Provide the (X, Y) coordinate of the cell's center where the given text is located.  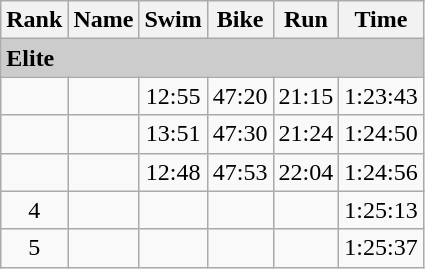
21:24 (306, 134)
5 (34, 248)
Run (306, 20)
1:23:43 (381, 96)
12:55 (173, 96)
1:24:56 (381, 172)
1:24:50 (381, 134)
22:04 (306, 172)
1:25:37 (381, 248)
47:20 (240, 96)
13:51 (173, 134)
Elite (212, 58)
21:15 (306, 96)
47:53 (240, 172)
Bike (240, 20)
1:25:13 (381, 210)
Time (381, 20)
12:48 (173, 172)
47:30 (240, 134)
Rank (34, 20)
Swim (173, 20)
4 (34, 210)
Name (104, 20)
